Return the [x, y] coordinate for the center point of the cell that contains the specified text.  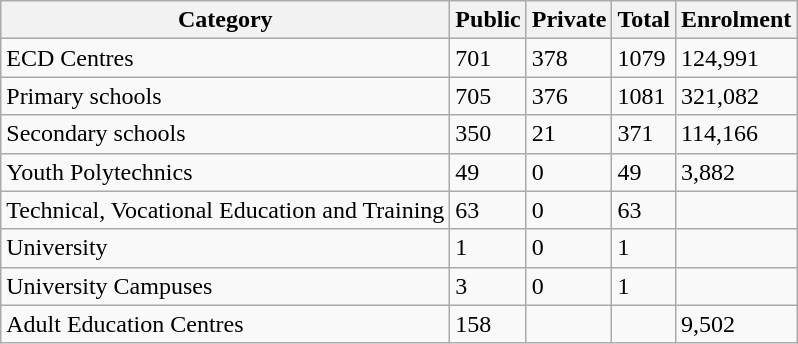
University Campuses [226, 286]
21 [569, 134]
Technical, Vocational Education and Training [226, 210]
Total [644, 20]
Primary schools [226, 96]
378 [569, 58]
350 [488, 134]
158 [488, 324]
Secondary schools [226, 134]
371 [644, 134]
3,882 [736, 172]
University [226, 248]
705 [488, 96]
701 [488, 58]
376 [569, 96]
124,991 [736, 58]
Public [488, 20]
321,082 [736, 96]
1079 [644, 58]
3 [488, 286]
Adult Education Centres [226, 324]
9,502 [736, 324]
Enrolment [736, 20]
Private [569, 20]
114,166 [736, 134]
Youth Polytechnics [226, 172]
ECD Centres [226, 58]
Category [226, 20]
1081 [644, 96]
